Capture the cell that displays the provided text and extract its [x, y] central coordinate. 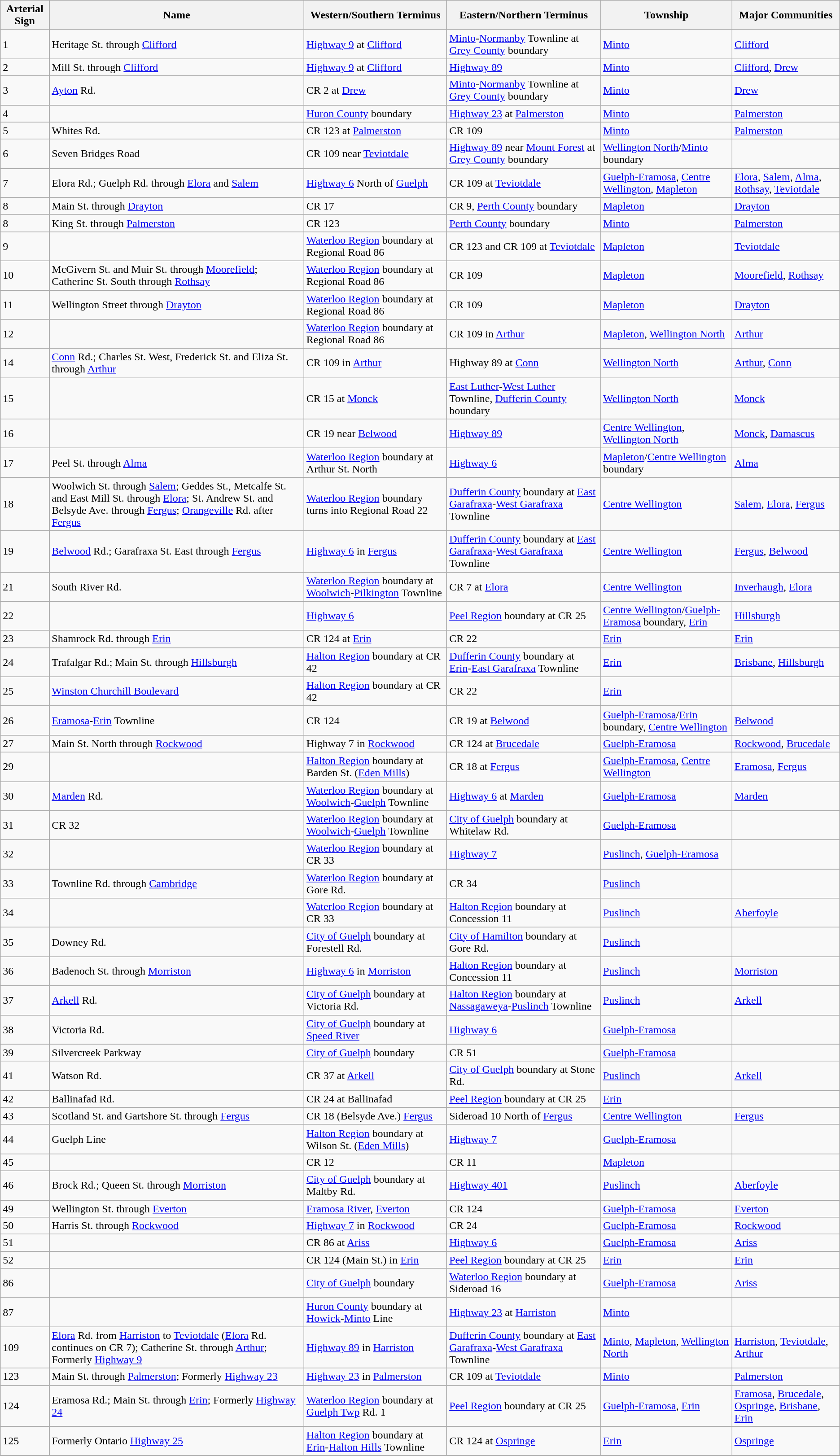
Halton Region boundary at Barden St. (Eden Mills) [375, 766]
29 [25, 766]
38 [25, 1029]
Halton Region boundary at Wilson St. (Eden Mills) [375, 1139]
1 [25, 44]
City of Guelph boundary at Forestell Rd. [375, 942]
Formerly Ontario Highway 25 [177, 1441]
Name [177, 15]
3 [25, 91]
Belwood Rd.; Garafraxa St. East through Fergus [177, 551]
Ayton Rd. [177, 91]
17 [25, 463]
CR 2 at Drew [375, 91]
Monck [786, 398]
22 [25, 616]
Eramosa, Fergus [786, 766]
32 [25, 854]
43 [25, 1116]
CR 7 at Elora [524, 587]
CR 109 near Teviotdale [375, 153]
Brock Rd.; Queen St. through Morriston [177, 1185]
4 [25, 114]
CR 12 [375, 1162]
Waterloo Region boundary at Guelph Twp Rd. 1 [375, 1406]
CR 51 [524, 1053]
123 [25, 1377]
124 [25, 1406]
CR 32 [177, 826]
CR 17 [375, 206]
Marden Rd. [177, 796]
10 [25, 275]
50 [25, 1226]
Guelph-Eramosa, Erin [666, 1406]
CR 19 near Belwood [375, 433]
Eramosa, Brucedale, Ospringe, Brisbane, Erin [786, 1406]
Highway 23 in Palmerston [375, 1377]
Harriston, Teviotdale, Arthur [786, 1347]
Guelph Line [177, 1139]
Eramosa River, Everton [375, 1208]
7 [25, 183]
41 [25, 1076]
Eramosa-Erin Townline [177, 721]
Ospringe [786, 1441]
Waterloo Region boundary turns into Regional Road 22 [375, 504]
Eramosa Rd.; Main St. through Erin; Formerly Highway 24 [177, 1406]
12 [25, 334]
44 [25, 1139]
Badenoch St. through Morriston [177, 971]
Guelph-Eramosa, Centre Wellington [666, 766]
Mapleton, Wellington North [666, 334]
Peel St. through Alma [177, 463]
Everton [786, 1208]
30 [25, 796]
Highway 6 in Fergus [375, 551]
125 [25, 1441]
27 [25, 743]
31 [25, 826]
Drew [786, 91]
CR 19 at Belwood [524, 721]
CR 86 at Ariss [375, 1243]
Morriston [786, 971]
CR 124 at Ospringe [524, 1441]
33 [25, 884]
King St. through Palmerston [177, 223]
15 [25, 398]
Main St. through Palmerston; Formerly Highway 23 [177, 1377]
51 [25, 1243]
City of Guelph boundary at Victoria Rd. [375, 1001]
25 [25, 691]
South River Rd. [177, 587]
21 [25, 587]
Victoria Rd. [177, 1029]
Clifford, Drew [786, 67]
City of Guelph boundary at Speed River [375, 1029]
Halton Region boundary at Nassagaweya-Puslinch Townline [524, 1001]
Arkell Rd. [177, 1001]
CR 124 at Brucedale [524, 743]
Main St. through Drayton [177, 206]
Wellington St. through Everton [177, 1208]
CR 34 [524, 884]
Scotland St. and Gartshore St. through Fergus [177, 1116]
Sideroad 10 North of Fergus [524, 1116]
109 [25, 1347]
39 [25, 1053]
Halton Region boundary at Erin-Halton Hills Townline [375, 1441]
Rockwood, Brucedale [786, 743]
Monck, Damascus [786, 433]
18 [25, 504]
Belwood [786, 721]
Wellington North/Minto boundary [666, 153]
11 [25, 304]
Trafalgar Rd.; Main St. through Hillsburgh [177, 662]
9 [25, 246]
Elora Rd. from Harriston to Teviotdale (Elora Rd. continues on CR 7); Catherine St. through Arthur; Formerly Highway 9 [177, 1347]
Highway 89 in Harriston [375, 1347]
CR 18 at Fergus [524, 766]
Perth County boundary [524, 223]
34 [25, 913]
Minto, Mapleton, Wellington North [666, 1347]
42 [25, 1099]
City of Hamilton boundary at Gore Rd. [524, 942]
6 [25, 153]
Brisbane, Hillsburgh [786, 662]
CR 18 (Belsyde Ave.) Fergus [375, 1116]
Fergus [786, 1116]
14 [25, 363]
Downey Rd. [177, 942]
Centre Wellington/Guelph-Eramosa boundary, Erin [666, 616]
46 [25, 1185]
Dufferin County boundary at Erin-East Garafraxa Townline [524, 662]
86 [25, 1283]
Centre Wellington, Wellington North [666, 433]
19 [25, 551]
McGivern St. and Muir St. through Moorefield; Catherine St. South through Rothsay [177, 275]
Moorefield, Rothsay [786, 275]
Highway 6 at Marden [524, 796]
Major Communities [786, 15]
Wellington Street through Drayton [177, 304]
Waterloo Region boundary at Arthur St. North [375, 463]
CR 11 [524, 1162]
Teviotdale [786, 246]
City of Guelph boundary at Stone Rd. [524, 1076]
City of Guelph boundary at Whitelaw Rd. [524, 826]
Heritage St. through Clifford [177, 44]
Inverhaugh, Elora [786, 587]
Arterial Sign [25, 15]
CR 9, Perth County boundary [524, 206]
CR 37 at Arkell [375, 1076]
Guelph-Eramosa/Erin boundary, Centre Wellington [666, 721]
CR 24 [524, 1226]
35 [25, 942]
Highway 23 at Palmerston [524, 114]
26 [25, 721]
Waterloo Region boundary at Sideroad 16 [524, 1283]
Highway 401 [524, 1185]
Elora Rd.; Guelph Rd. through Elora and Salem [177, 183]
2 [25, 67]
Seven Bridges Road [177, 153]
Highway 89 at Conn [524, 363]
Eastern/Northern Terminus [524, 15]
Mapleton/Centre Wellington boundary [666, 463]
49 [25, 1208]
Puslinch, Guelph-Eramosa [666, 854]
Western/Southern Terminus [375, 15]
Fergus, Belwood [786, 551]
CR 15 at Monck [375, 398]
Harris St. through Rockwood [177, 1226]
City of Guelph boundary at Maltby Rd. [375, 1185]
Clifford [786, 44]
Waterloo Region boundary at Gore Rd. [375, 884]
Marden [786, 796]
Rockwood [786, 1226]
36 [25, 971]
Arthur, Conn [786, 363]
Main St. North through Rockwood [177, 743]
87 [25, 1312]
23 [25, 639]
24 [25, 662]
5 [25, 131]
Watson Rd. [177, 1076]
Highway 6 in Morriston [375, 971]
52 [25, 1260]
Huron County boundary at Howick-Minto Line [375, 1312]
Alma [786, 463]
Guelph-Eramosa, Centre Wellington, Mapleton [666, 183]
37 [25, 1001]
Arthur [786, 334]
Salem, Elora, Fergus [786, 504]
CR 123 and CR 109 at Teviotdale [524, 246]
CR 24 at Ballinafad [375, 1099]
CR 123 [375, 223]
Highway 89 near Mount Forest at Grey County boundary [524, 153]
CR 124 (Main St.) in Erin [375, 1260]
Highway 23 at Harriston [524, 1312]
Conn Rd.; Charles St. West, Frederick St. and Eliza St. through Arthur [177, 363]
Shamrock Rd. through Erin [177, 639]
CR 124 at Erin [375, 639]
Whites Rd. [177, 131]
Townline Rd. through Cambridge [177, 884]
Highway 6 North of Guelph [375, 183]
Township [666, 15]
CR 123 at Palmerston [375, 131]
Ballinafad Rd. [177, 1099]
Waterloo Region boundary at Woolwich-Pilkington Townline [375, 587]
Hillsburgh [786, 616]
Mill St. through Clifford [177, 67]
Winston Churchill Boulevard [177, 691]
Huron County boundary [375, 114]
Silvercreek Parkway [177, 1053]
16 [25, 433]
45 [25, 1162]
East Luther-West Luther Townline, Dufferin County boundary [524, 398]
Elora, Salem, Alma, Rothsay, Teviotdale [786, 183]
